Return [X, Y] of the center of cell containing provided text 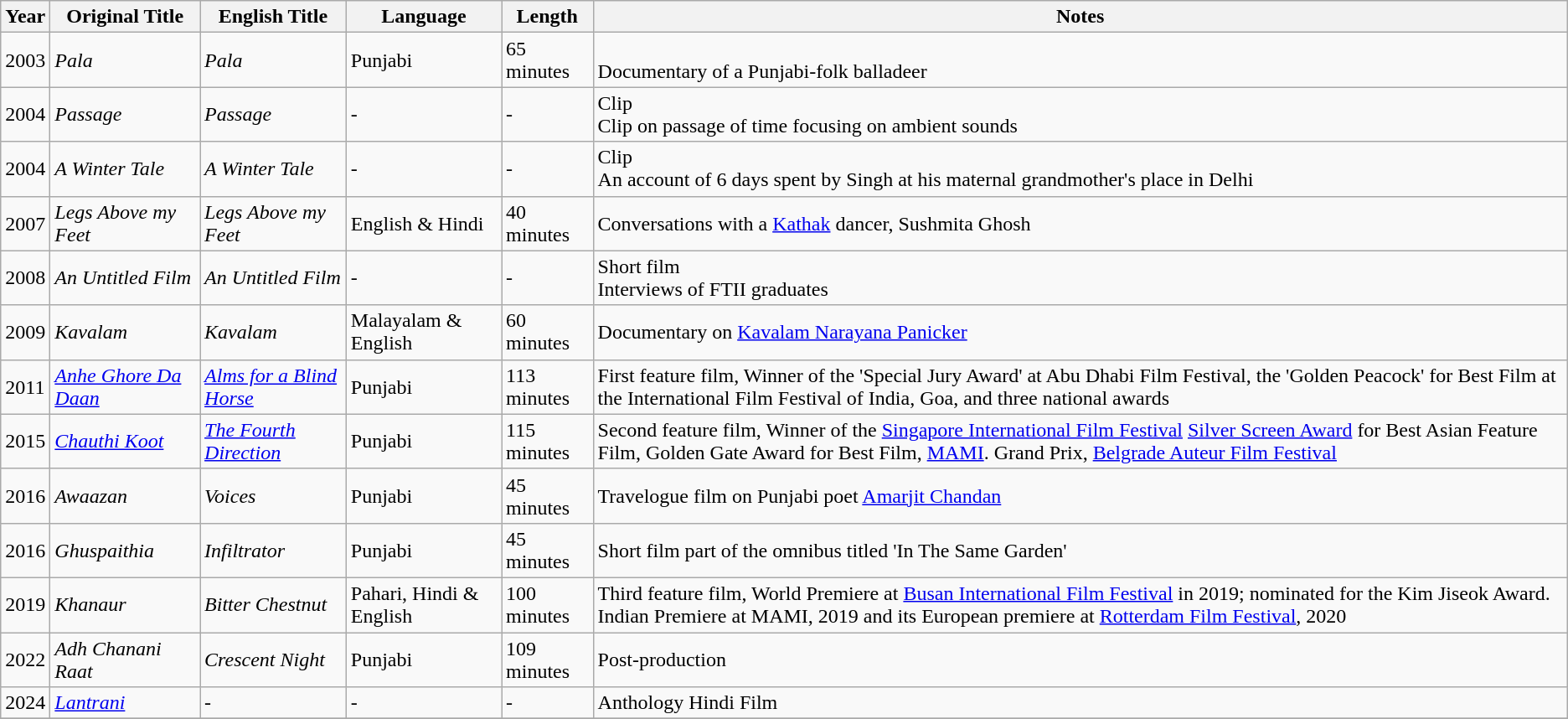
Crescent Night [273, 659]
Anhe Ghore Da Daan [126, 387]
Anthology Hindi Film [1081, 703]
Documentary of a Punjabi-folk balladeer [1081, 60]
60 minutes [548, 332]
2022 [25, 659]
Language [424, 17]
Notes [1081, 17]
Post-production [1081, 659]
109 minutes [548, 659]
2015 [25, 441]
The Fourth Direction [273, 441]
Chauthi Koot [126, 441]
Year [25, 17]
Ghuspaithia [126, 550]
Documentary on Kavalam Narayana Panicker [1081, 332]
113 minutes [548, 387]
Adh Chanani Raat [126, 659]
Original Title [126, 17]
65 minutes [548, 60]
Length [548, 17]
Clip Clip on passage of time focusing on ambient sounds [1081, 114]
Short film Interviews of FTII graduates [1081, 278]
115 minutes [548, 441]
100 minutes [548, 605]
Alms for a Blind Horse [273, 387]
English Title [273, 17]
Short film part of the omnibus titled 'In The Same Garden' [1081, 550]
Lantrani [126, 703]
2008 [25, 278]
2003 [25, 60]
Clip An account of 6 days spent by Singh at his maternal grandmother's place in Delhi [1081, 169]
2024 [25, 703]
2011 [25, 387]
2007 [25, 223]
2009 [25, 332]
Infiltrator [273, 550]
2019 [25, 605]
Conversations with a Kathak dancer, Sushmita Ghosh [1081, 223]
Bitter Chestnut [273, 605]
Pahari, Hindi & English [424, 605]
40 minutes [548, 223]
Awaazan [126, 496]
Travelogue film on Punjabi poet Amarjit Chandan [1081, 496]
English & Hindi [424, 223]
Malayalam & English [424, 332]
Khanaur [126, 605]
Voices [273, 496]
